Locate the cell with the specified text and output its [X, Y] center coordinate. 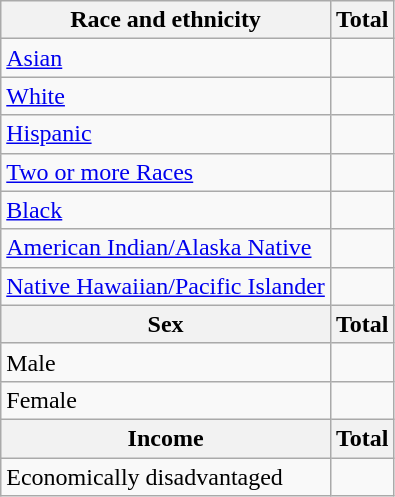
Female [166, 400]
Black [166, 210]
Economically disadvantaged [166, 477]
Income [166, 438]
American Indian/Alaska Native [166, 248]
Two or more Races [166, 172]
Sex [166, 324]
Hispanic [166, 134]
Asian [166, 58]
Male [166, 362]
Native Hawaiian/Pacific Islander [166, 286]
White [166, 96]
Race and ethnicity [166, 20]
